Find where the given text appears and provide that cell's center as (X, Y) coordinate. 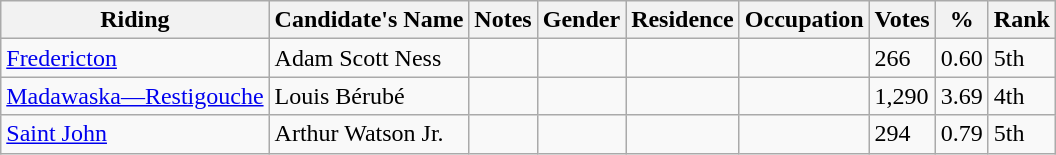
Riding (135, 20)
Saint John (135, 134)
Rank (1022, 20)
266 (902, 58)
Adam Scott Ness (369, 58)
Fredericton (135, 58)
3.69 (962, 96)
4th (1022, 96)
1,290 (902, 96)
Arthur Watson Jr. (369, 134)
Candidate's Name (369, 20)
Gender (581, 20)
Residence (683, 20)
Notes (503, 20)
Louis Bérubé (369, 96)
Votes (902, 20)
% (962, 20)
294 (902, 134)
Occupation (804, 20)
Madawaska—Restigouche (135, 96)
0.79 (962, 134)
0.60 (962, 58)
